Output the [x, y] coordinate of the center of the cell containing the given text.  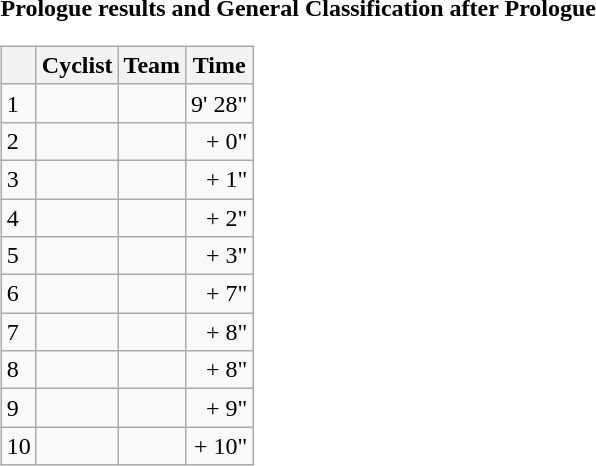
10 [18, 446]
+ 7" [220, 294]
2 [18, 141]
4 [18, 217]
9' 28" [220, 103]
Cyclist [77, 65]
8 [18, 370]
1 [18, 103]
+ 10" [220, 446]
+ 1" [220, 179]
7 [18, 332]
6 [18, 294]
+ 0" [220, 141]
+ 3" [220, 256]
Time [220, 65]
+ 2" [220, 217]
5 [18, 256]
Team [152, 65]
9 [18, 408]
+ 9" [220, 408]
3 [18, 179]
